Return (x, y) of the center of cell containing provided text 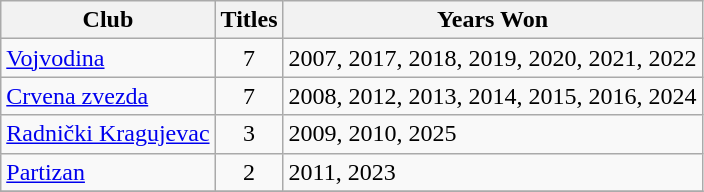
Titles (249, 20)
2 (249, 172)
Radnički Kragujevac (108, 134)
3 (249, 134)
Years Won (492, 20)
Club (108, 20)
Partizan (108, 172)
2009, 2010, 2025 (492, 134)
Crvena zvezda (108, 96)
2011, 2023 (492, 172)
2007, 2017, 2018, 2019, 2020, 2021, 2022 (492, 58)
Vojvodina (108, 58)
2008, 2012, 2013, 2014, 2015, 2016, 2024 (492, 96)
